Return (x, y) of the center of cell containing provided text 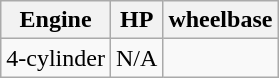
HP (136, 20)
Engine (56, 20)
N/A (136, 58)
wheelbase (220, 20)
4-cylinder (56, 58)
